Search for the cell housing the specified text and yield its (X, Y) center coordinate. 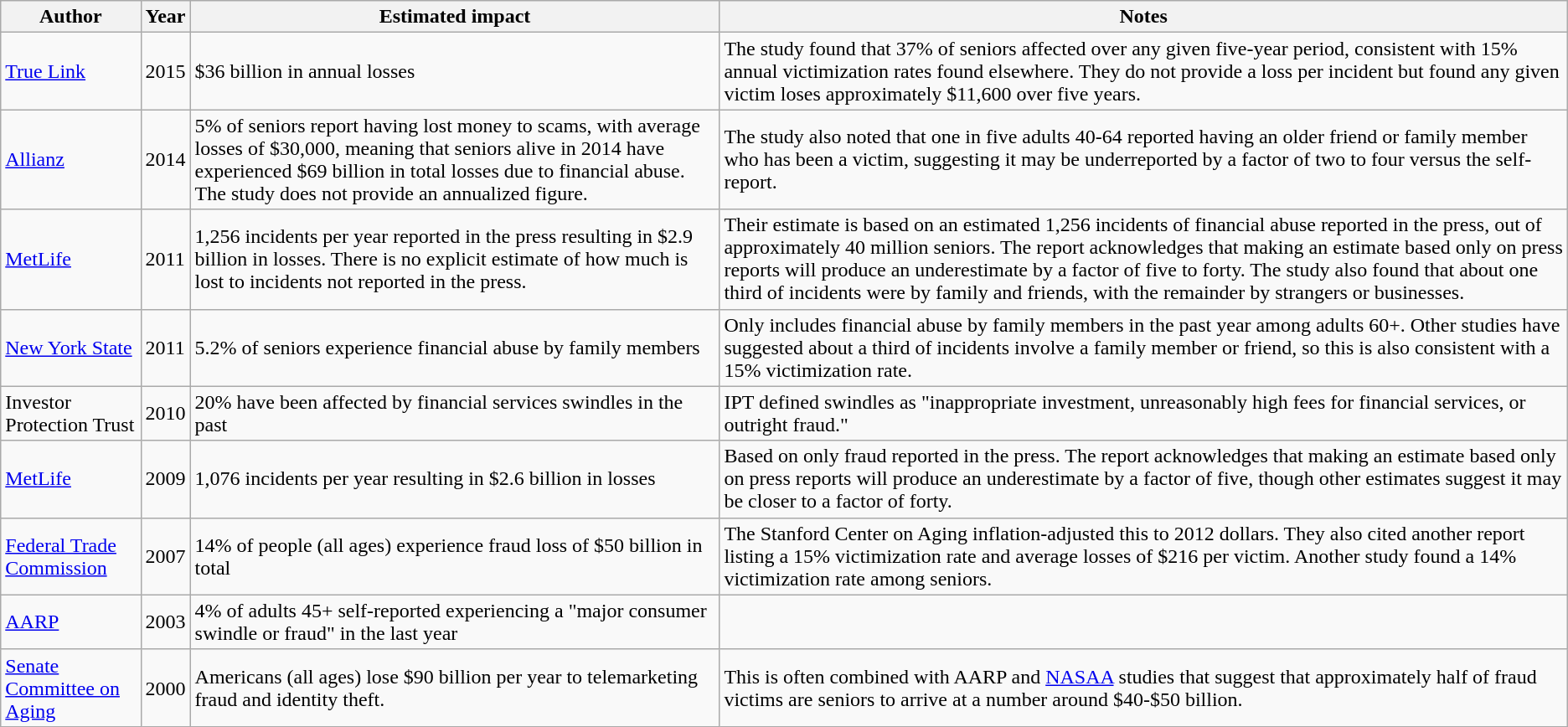
2000 (166, 688)
2003 (166, 621)
IPT defined swindles as "inappropriate investment, unreasonably high fees for financial services, or outright fraud." (1143, 414)
2009 (166, 479)
True Link (70, 71)
Estimated impact (455, 17)
5.2% of seniors experience financial abuse by family members (455, 348)
AARP (70, 621)
1,076 incidents per year resulting in $2.6 billion in losses (455, 479)
Year (166, 17)
14% of people (all ages) experience fraud loss of $50 billion in total (455, 556)
Federal Trade Commission (70, 556)
New York State (70, 348)
4% of adults 45+ self-reported experiencing a "major consumer swindle or fraud" in the last year (455, 621)
2015 (166, 71)
2010 (166, 414)
2007 (166, 556)
Notes (1143, 17)
Senate Committee on Aging (70, 688)
Americans (all ages) lose $90 billion per year to telemarketing fraud and identity theft. (455, 688)
$36 billion in annual losses (455, 71)
Allianz (70, 159)
20% have been affected by financial services swindles in the past (455, 414)
Investor Protection Trust (70, 414)
Author (70, 17)
2014 (166, 159)
